Return [X, Y] of the center of cell containing provided text 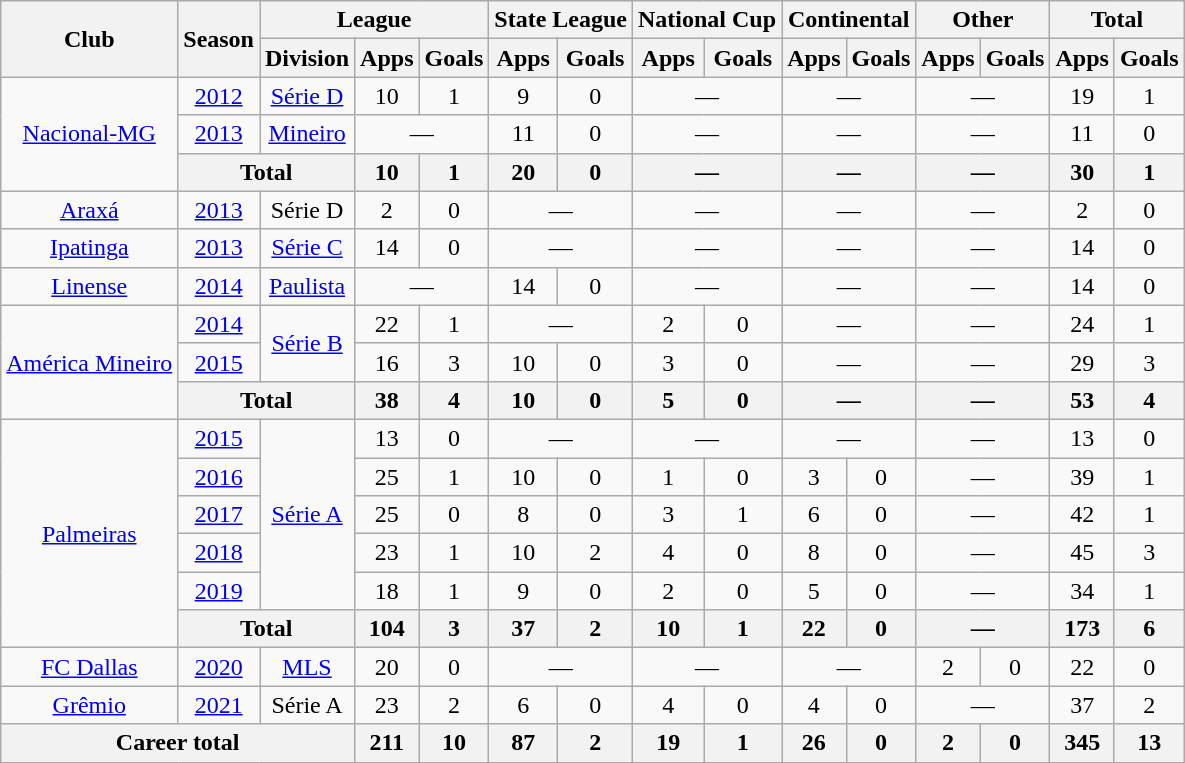
45 [1082, 553]
26 [814, 743]
Career total [178, 743]
87 [524, 743]
104 [387, 629]
Série B [308, 343]
Continental [849, 20]
18 [387, 591]
2016 [219, 477]
16 [387, 362]
MLS [308, 667]
FC Dallas [90, 667]
State League [561, 20]
30 [1082, 172]
53 [1082, 400]
Division [308, 58]
173 [1082, 629]
Club [90, 39]
Ipatinga [90, 248]
Série C [308, 248]
Season [219, 39]
Araxá [90, 210]
América Mineiro [90, 362]
34 [1082, 591]
2012 [219, 96]
Mineiro [308, 134]
League [374, 20]
24 [1082, 324]
42 [1082, 515]
Linense [90, 286]
National Cup [706, 20]
Nacional-MG [90, 134]
38 [387, 400]
Grêmio [90, 705]
2021 [219, 705]
Paulista [308, 286]
345 [1082, 743]
2019 [219, 591]
Other [983, 20]
2020 [219, 667]
Palmeiras [90, 533]
2018 [219, 553]
29 [1082, 362]
39 [1082, 477]
2017 [219, 515]
211 [387, 743]
